Locate the cell with the specified text and output its [x, y] center coordinate. 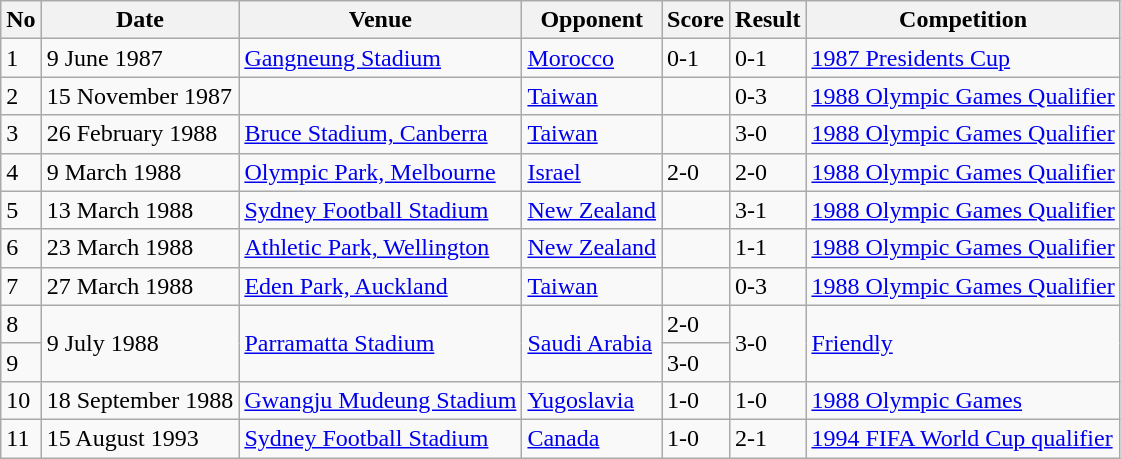
Yugoslavia [592, 400]
15 November 1987 [140, 96]
Bruce Stadium, Canberra [380, 134]
2-1 [768, 438]
27 March 1988 [140, 286]
2 [21, 96]
Score [696, 20]
Athletic Park, Wellington [380, 248]
Canada [592, 438]
9 June 1987 [140, 58]
1-1 [768, 248]
18 September 1988 [140, 400]
Friendly [963, 343]
Israel [592, 172]
Opponent [592, 20]
Venue [380, 20]
10 [21, 400]
Date [140, 20]
Result [768, 20]
6 [21, 248]
7 [21, 286]
26 February 1988 [140, 134]
Gangneung Stadium [380, 58]
3-1 [768, 210]
8 [21, 324]
1 [21, 58]
13 March 1988 [140, 210]
Competition [963, 20]
1994 FIFA World Cup qualifier [963, 438]
1988 Olympic Games [963, 400]
9 March 1988 [140, 172]
9 [21, 362]
15 August 1993 [140, 438]
1987 Presidents Cup [963, 58]
Parramatta Stadium [380, 343]
9 July 1988 [140, 343]
Eden Park, Auckland [380, 286]
Gwangju Mudeung Stadium [380, 400]
No [21, 20]
Morocco [592, 58]
5 [21, 210]
Olympic Park, Melbourne [380, 172]
11 [21, 438]
Saudi Arabia [592, 343]
4 [21, 172]
23 March 1988 [140, 248]
3 [21, 134]
